Identify which cell holds the provided text, then report its [x, y] central coordinate. 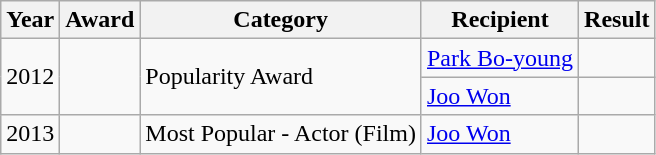
2012 [30, 77]
2013 [30, 134]
Result [617, 20]
Park Bo-young [500, 58]
Award [100, 20]
Category [281, 20]
Popularity Award [281, 77]
Recipient [500, 20]
Most Popular - Actor (Film) [281, 134]
Year [30, 20]
